Extract the (X, Y) coordinate from the center of the cell holding the provided text.  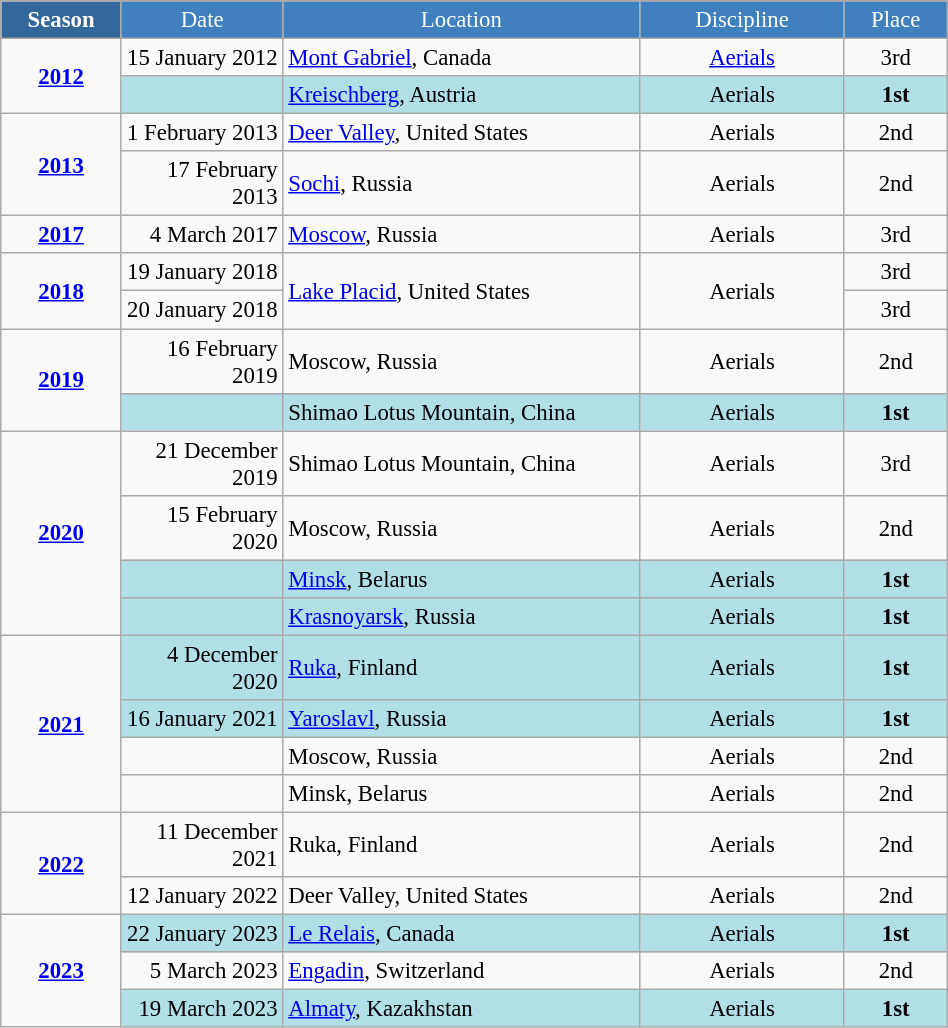
2020 (62, 533)
19 March 2023 (202, 1009)
20 January 2018 (202, 310)
Kreischberg, Austria (462, 95)
Engadin, Switzerland (462, 971)
Yaroslavl, Russia (462, 719)
4 December 2020 (202, 668)
5 March 2023 (202, 971)
Sochi, Russia (462, 184)
Krasnoyarsk, Russia (462, 617)
1 February 2013 (202, 133)
22 January 2023 (202, 934)
Season (62, 20)
17 February 2013 (202, 184)
2013 (62, 165)
2018 (62, 292)
Place (896, 20)
2022 (62, 864)
2019 (62, 380)
Mont Gabriel, Canada (462, 58)
16 January 2021 (202, 719)
2021 (62, 724)
16 February 2019 (202, 362)
Lake Placid, United States (462, 292)
12 January 2022 (202, 896)
Location (462, 20)
Discipline (742, 20)
2012 (62, 76)
2023 (62, 972)
11 December 2021 (202, 846)
2017 (62, 235)
Le Relais, Canada (462, 934)
Almaty, Kazakhstan (462, 1009)
19 January 2018 (202, 273)
15 February 2020 (202, 528)
15 January 2012 (202, 58)
21 December 2019 (202, 464)
4 March 2017 (202, 235)
Date (202, 20)
